Determine the [X, Y] coordinate at the center of the cell enclosing the given text.  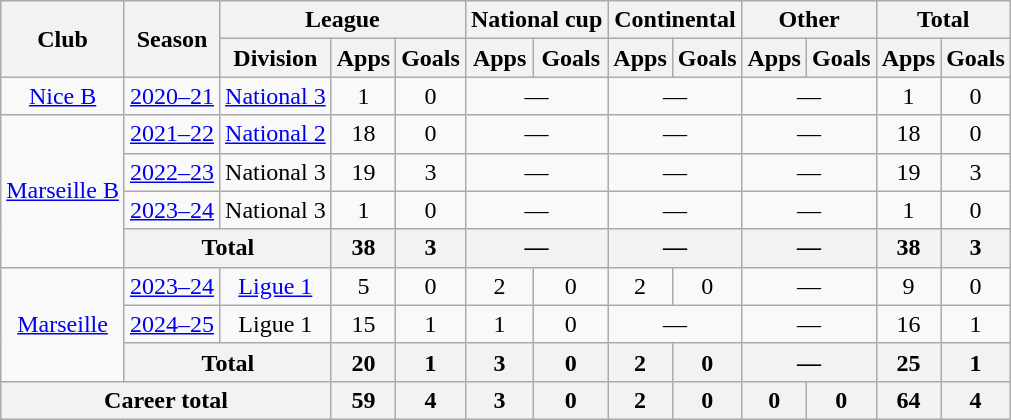
2021–22 [172, 134]
National cup [536, 20]
Career total [166, 400]
2022–23 [172, 172]
Season [172, 39]
5 [363, 286]
59 [363, 400]
20 [363, 362]
25 [908, 362]
Nice B [63, 96]
Marseille B [63, 191]
64 [908, 400]
Other [809, 20]
16 [908, 324]
2024–25 [172, 324]
Marseille [63, 324]
Club [63, 39]
Division [276, 58]
2020–21 [172, 96]
9 [908, 286]
Continental [675, 20]
League [343, 20]
15 [363, 324]
National 2 [276, 134]
